Pinpoint the cell where the given text exists, returning its (x, y) midpoint coordinate. 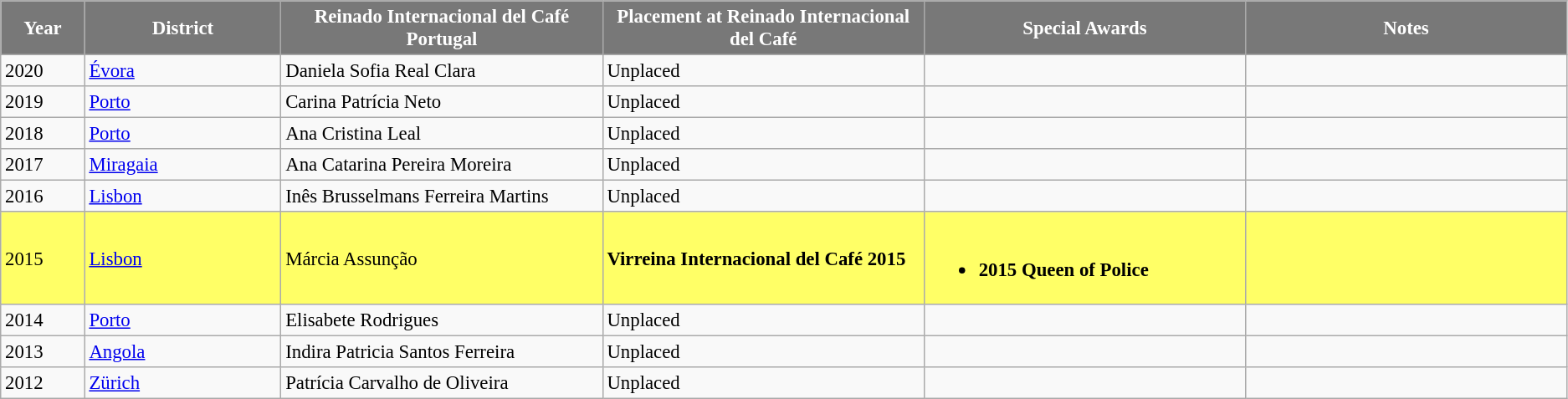
Virreina Internacional del Café 2015 (763, 258)
2018 (43, 134)
Placement at Reinado Internacional del Café (763, 28)
2016 (43, 197)
Carina Patrícia Neto (442, 102)
Daniela Sofia Real Clara (442, 71)
Angola (182, 351)
2019 (43, 102)
2012 (43, 383)
2014 (43, 320)
2015 (43, 258)
Special Awards (1084, 28)
Indira Patricia Santos Ferreira (442, 351)
Patrícia Carvalho de Oliveira (442, 383)
Inês Brusselmans Ferreira Martins (442, 197)
Notes (1407, 28)
Ana Cristina Leal (442, 134)
Year (43, 28)
Évora (182, 71)
2020 (43, 71)
2017 (43, 165)
Zürich (182, 383)
2015 Queen of Police (1084, 258)
Reinado Internacional del Café Portugal (442, 28)
Ana Catarina Pereira Moreira (442, 165)
Elisabete Rodrigues (442, 320)
District (182, 28)
Márcia Assunção (442, 258)
2013 (43, 351)
Miragaia (182, 165)
